Provide the [X, Y] coordinate of the cell's center where the given text is located.  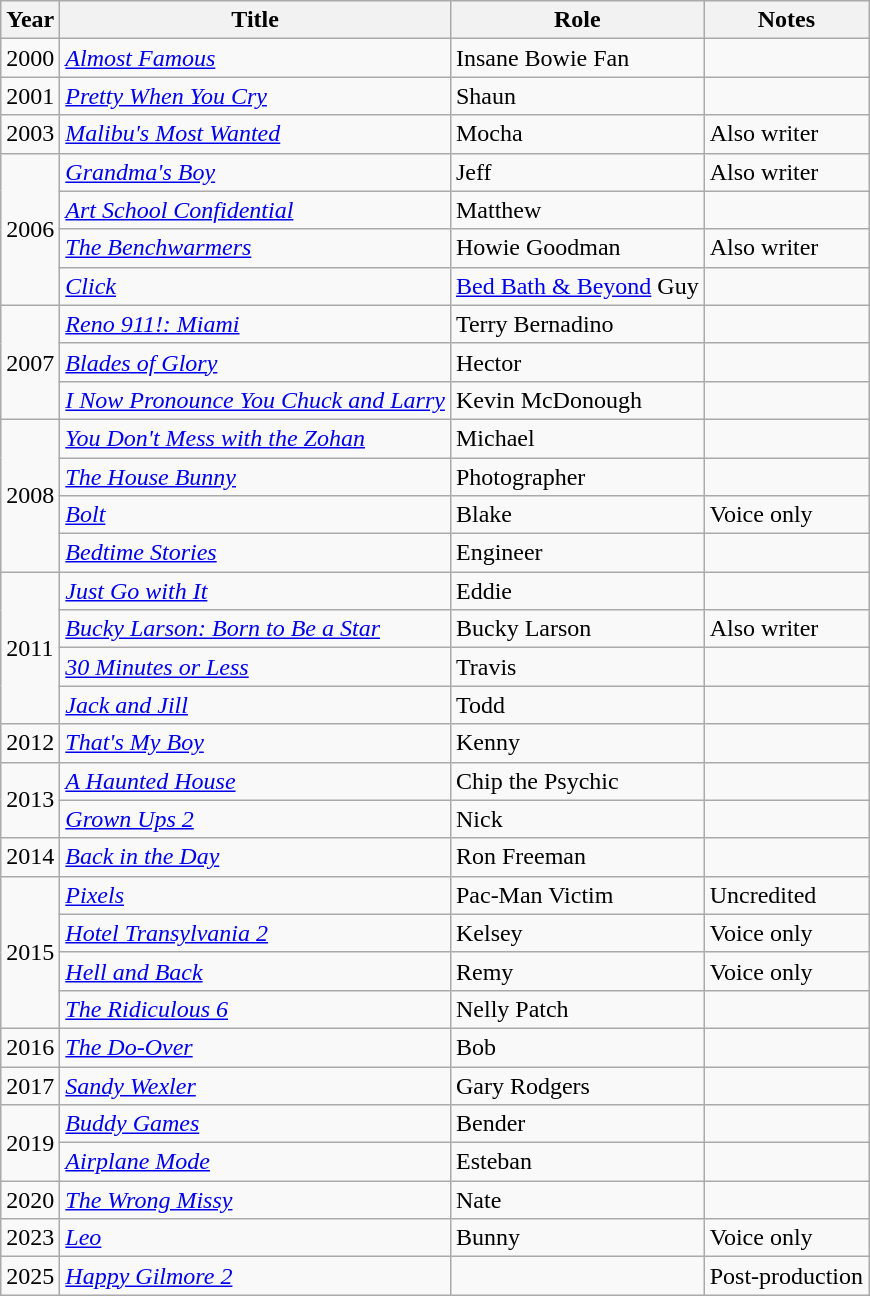
Nelly Patch [577, 1009]
2013 [30, 800]
Bed Bath & Beyond Guy [577, 286]
2019 [30, 1143]
Grandma's Boy [256, 172]
Just Go with It [256, 591]
2011 [30, 648]
Title [256, 20]
Year [30, 20]
Bender [577, 1124]
Reno 911!: Miami [256, 324]
Hector [577, 362]
Buddy Games [256, 1124]
2001 [30, 96]
Engineer [577, 553]
Grown Ups 2 [256, 819]
The Do-Over [256, 1047]
Travis [577, 667]
2003 [30, 134]
You Don't Mess with the Zohan [256, 438]
Kevin McDonough [577, 400]
Malibu's Most Wanted [256, 134]
Nate [577, 1200]
Uncredited [786, 895]
2015 [30, 952]
Sandy Wexler [256, 1085]
Back in the Day [256, 857]
Jack and Jill [256, 705]
Bunny [577, 1238]
Blades of Glory [256, 362]
Ron Freeman [577, 857]
2012 [30, 743]
30 Minutes or Less [256, 667]
Shaun [577, 96]
Bucky Larson [577, 629]
2020 [30, 1200]
Bob [577, 1047]
2007 [30, 362]
Gary Rodgers [577, 1085]
A Haunted House [256, 781]
2017 [30, 1085]
Hell and Back [256, 971]
Nick [577, 819]
Mocha [577, 134]
Blake [577, 515]
I Now Pronounce You Chuck and Larry [256, 400]
That's My Boy [256, 743]
Art School Confidential [256, 210]
Remy [577, 971]
Happy Gilmore 2 [256, 1276]
Post-production [786, 1276]
Howie Goodman [577, 248]
Airplane Mode [256, 1162]
Notes [786, 20]
Role [577, 20]
2008 [30, 495]
Eddie [577, 591]
Michael [577, 438]
Jeff [577, 172]
The Wrong Missy [256, 1200]
The House Bunny [256, 477]
Hotel Transylvania 2 [256, 933]
2000 [30, 58]
2006 [30, 229]
Insane Bowie Fan [577, 58]
Matthew [577, 210]
The Benchwarmers [256, 248]
Bolt [256, 515]
Almost Famous [256, 58]
Pixels [256, 895]
Bedtime Stories [256, 553]
The Ridiculous 6 [256, 1009]
Chip the Psychic [577, 781]
Click [256, 286]
2023 [30, 1238]
Bucky Larson: Born to Be a Star [256, 629]
Pretty When You Cry [256, 96]
2016 [30, 1047]
Photographer [577, 477]
Leo [256, 1238]
2014 [30, 857]
Terry Bernadino [577, 324]
Kenny [577, 743]
2025 [30, 1276]
Pac-Man Victim [577, 895]
Esteban [577, 1162]
Todd [577, 705]
Kelsey [577, 933]
